Capture the cell that displays the provided text and extract its (x, y) central coordinate. 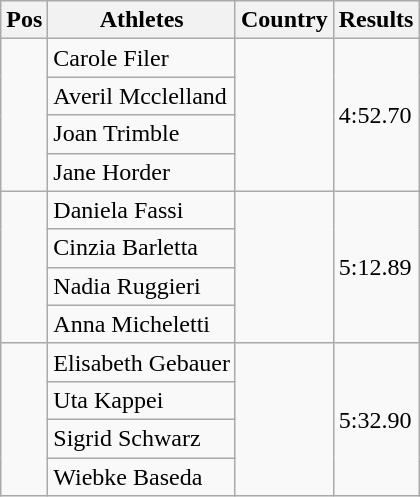
Anna Micheletti (142, 324)
Daniela Fassi (142, 210)
4:52.70 (376, 115)
Carole Filer (142, 58)
Joan Trimble (142, 134)
Results (376, 20)
Country (284, 20)
Nadia Ruggieri (142, 286)
5:32.90 (376, 419)
Jane Horder (142, 172)
Cinzia Barletta (142, 248)
Elisabeth Gebauer (142, 362)
Sigrid Schwarz (142, 438)
Averil Mcclelland (142, 96)
Athletes (142, 20)
5:12.89 (376, 267)
Wiebke Baseda (142, 477)
Uta Kappei (142, 400)
Pos (24, 20)
